For the text-containing cell, return its midpoint in (x, y) coordinate format. 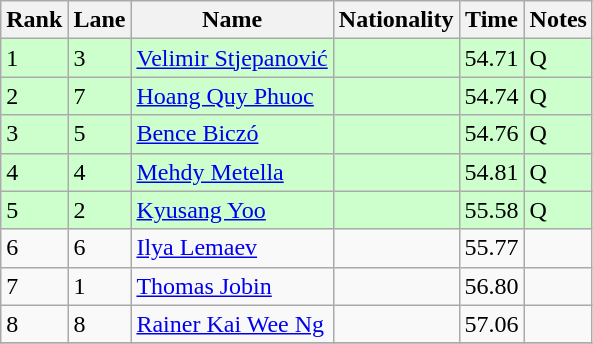
Rank (34, 20)
57.06 (492, 324)
Lane (100, 20)
54.81 (492, 172)
Rainer Kai Wee Ng (232, 324)
Thomas Jobin (232, 286)
54.71 (492, 58)
55.77 (492, 248)
Velimir Stjepanović (232, 58)
Hoang Quy Phuoc (232, 96)
Nationality (396, 20)
Bence Biczó (232, 134)
Mehdy Metella (232, 172)
54.76 (492, 134)
54.74 (492, 96)
Kyusang Yoo (232, 210)
Time (492, 20)
55.58 (492, 210)
Notes (558, 20)
Name (232, 20)
56.80 (492, 286)
Ilya Lemaev (232, 248)
